Capture the cell that displays the provided text and extract its [x, y] central coordinate. 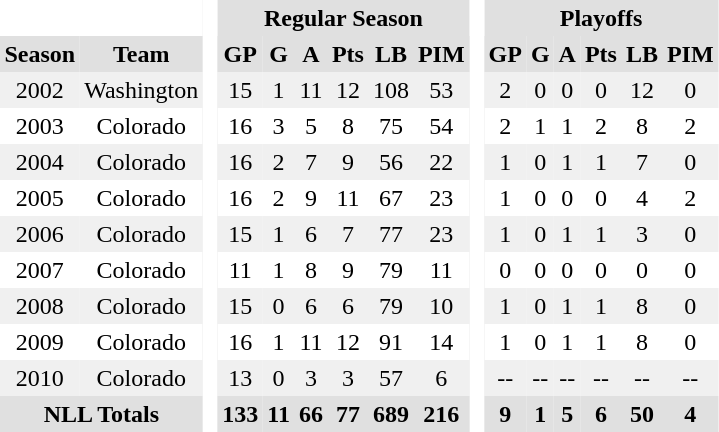
57 [390, 378]
Team [142, 54]
2006 [40, 234]
2007 [40, 270]
91 [390, 342]
22 [441, 162]
56 [390, 162]
66 [310, 414]
Season [40, 54]
2009 [40, 342]
108 [390, 90]
2008 [40, 306]
2003 [40, 126]
133 [240, 414]
67 [390, 198]
NLL Totals [102, 414]
75 [390, 126]
50 [642, 414]
Regular Season [344, 18]
Playoffs [601, 18]
54 [441, 126]
2002 [40, 90]
14 [441, 342]
689 [390, 414]
2005 [40, 198]
216 [441, 414]
2010 [40, 378]
Washington [142, 90]
53 [441, 90]
10 [441, 306]
2004 [40, 162]
13 [240, 378]
